Output the [x, y] coordinate of the center of the cell containing the given text.  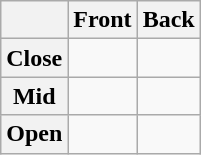
Close [34, 58]
Open [34, 134]
Front [102, 20]
Back [168, 20]
Mid [34, 96]
